Return the [x, y] coordinate for the center point of the cell that contains the specified text.  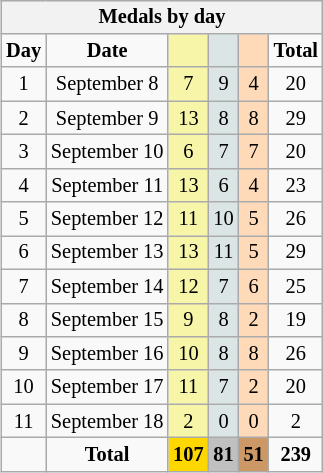
1 [24, 84]
Date [107, 51]
September 16 [107, 354]
September 17 [107, 387]
September 12 [107, 219]
81 [224, 455]
September 10 [107, 152]
September 9 [107, 118]
September 13 [107, 253]
12 [188, 286]
September 15 [107, 320]
19 [296, 320]
September 11 [107, 185]
239 [296, 455]
Day [24, 51]
3 [24, 152]
September 14 [107, 286]
107 [188, 455]
Medals by day [162, 17]
September 18 [107, 421]
23 [296, 185]
51 [254, 455]
25 [296, 286]
September 8 [107, 84]
